Pinpoint the cell where the given text exists, returning its [X, Y] midpoint coordinate. 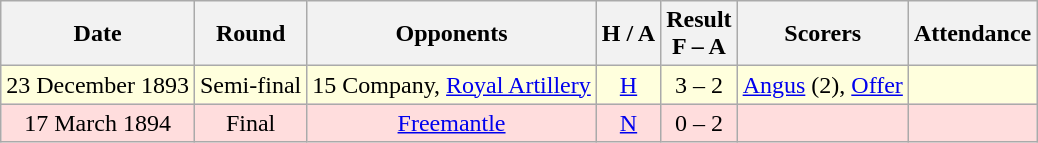
Freemantle [452, 123]
Angus (2), Offer [822, 85]
Final [250, 123]
Round [250, 34]
H [628, 85]
Semi-final [250, 85]
17 March 1894 [98, 123]
ResultF – A [699, 34]
3 – 2 [699, 85]
0 – 2 [699, 123]
H / A [628, 34]
Attendance [972, 34]
Opponents [452, 34]
N [628, 123]
15 Company, Royal Artillery [452, 85]
Scorers [822, 34]
23 December 1893 [98, 85]
Date [98, 34]
